Extract the [x, y] coordinate from the center of the cell holding the provided text.  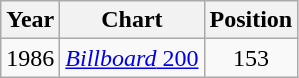
Billboard 200 [132, 58]
Position [251, 20]
Chart [132, 20]
Year [30, 20]
153 [251, 58]
1986 [30, 58]
